Provide the (X, Y) coordinate of the cell's center where the given text is located.  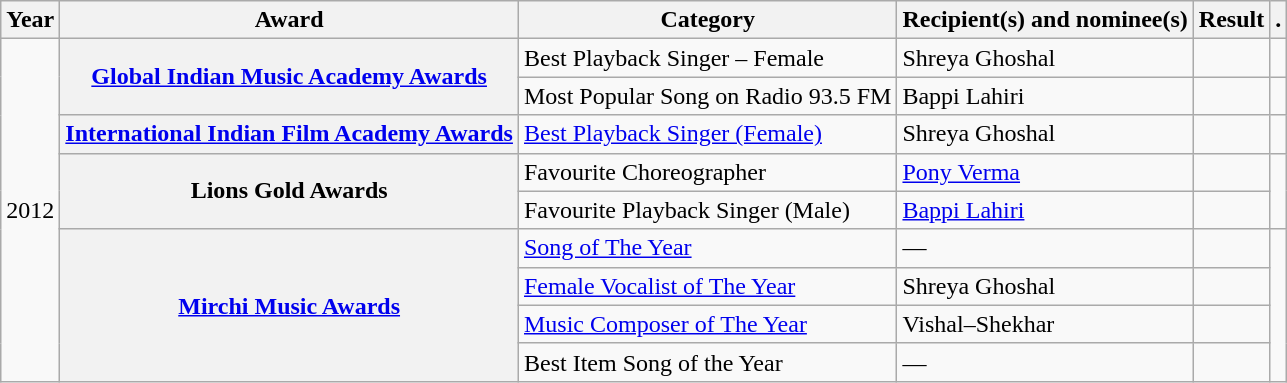
Year (30, 20)
Favourite Choreographer (707, 172)
Vishal–Shekhar (1045, 324)
2012 (30, 210)
Category (707, 20)
Most Popular Song on Radio 93.5 FM (707, 96)
. (1278, 20)
Best Playback Singer – Female (707, 58)
Mirchi Music Awards (290, 305)
Pony Verma (1045, 172)
International Indian Film Academy Awards (290, 134)
Best Playback Singer (Female) (707, 134)
Favourite Playback Singer (Male) (707, 210)
Result (1231, 20)
Song of The Year (707, 248)
Global Indian Music Academy Awards (290, 77)
Lions Gold Awards (290, 191)
Best Item Song of the Year (707, 362)
Music Composer of The Year (707, 324)
Female Vocalist of The Year (707, 286)
Award (290, 20)
Recipient(s) and nominee(s) (1045, 20)
